Locate the cell with the specified text and output its [x, y] center coordinate. 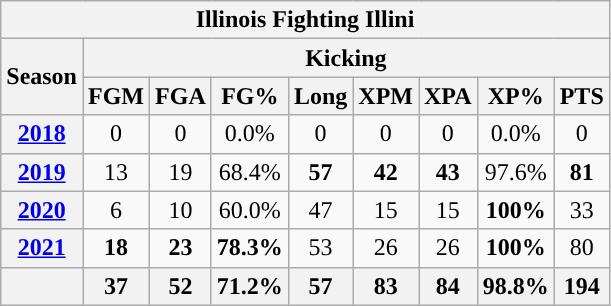
Kicking [346, 58]
83 [386, 286]
13 [116, 172]
43 [448, 172]
60.0% [250, 210]
2020 [42, 210]
53 [320, 248]
6 [116, 210]
52 [181, 286]
71.2% [250, 286]
23 [181, 248]
37 [116, 286]
78.3% [250, 248]
98.8% [516, 286]
33 [582, 210]
97.6% [516, 172]
FGM [116, 96]
FGA [181, 96]
194 [582, 286]
Season [42, 77]
Long [320, 96]
PTS [582, 96]
42 [386, 172]
47 [320, 210]
81 [582, 172]
2019 [42, 172]
XPA [448, 96]
68.4% [250, 172]
80 [582, 248]
18 [116, 248]
XPM [386, 96]
Illinois Fighting Illini [306, 20]
FG% [250, 96]
84 [448, 286]
XP% [516, 96]
2021 [42, 248]
19 [181, 172]
2018 [42, 134]
10 [181, 210]
